Search for the cell housing the specified text and yield its [X, Y] center coordinate. 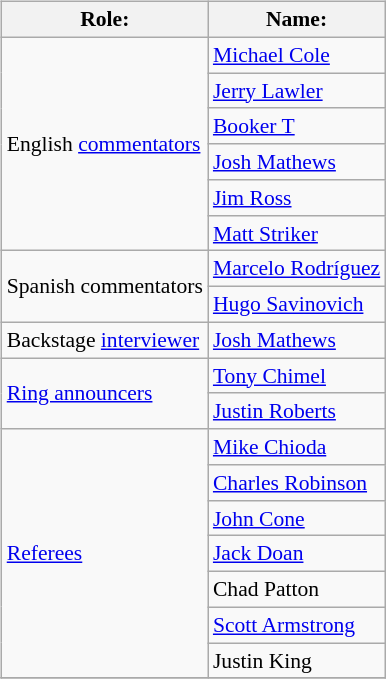
Jim Ross [296, 198]
Name: [296, 20]
Role: [105, 20]
Michael Cole [296, 55]
Justin Roberts [296, 411]
Charles Robinson [296, 483]
English commentators [105, 144]
Referees [105, 554]
Matt Striker [296, 233]
Chad Patton [296, 590]
Ring announcers [105, 394]
Mike Chioda [296, 447]
Justin King [296, 661]
Jerry Lawler [296, 91]
Spanish commentators [105, 286]
Jack Doan [296, 554]
Marcelo Rodríguez [296, 269]
Backstage interviewer [105, 340]
Scott Armstrong [296, 625]
John Cone [296, 518]
Booker T [296, 126]
Hugo Savinovich [296, 305]
Tony Chimel [296, 376]
